From the cell containing the given text, extract its center point as [x, y] coordinate. 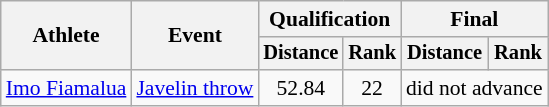
Imo Fiamalua [66, 88]
Javelin throw [194, 88]
did not advance [474, 88]
Final [474, 19]
Event [194, 36]
Qualification [329, 19]
52.84 [300, 88]
Athlete [66, 36]
22 [372, 88]
